Scan for the cell matching the given text and deliver its (x, y) coordinate at center. 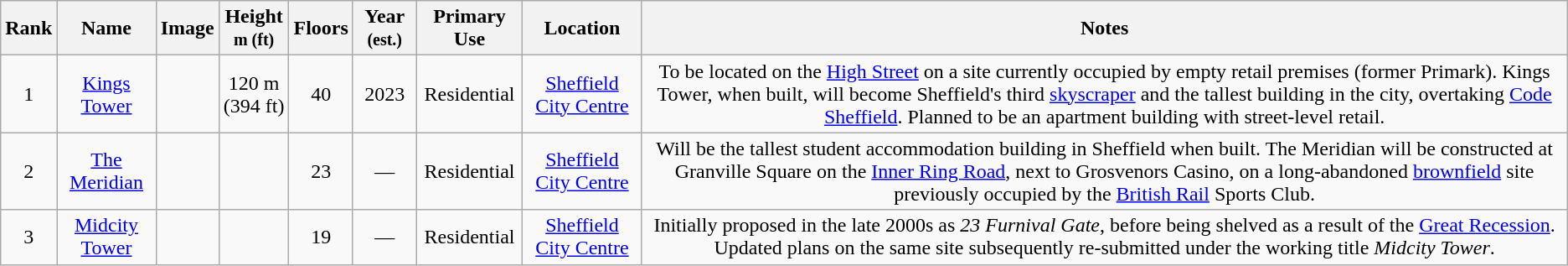
Notes (1104, 29)
Image (188, 29)
Location (582, 29)
120 m(394 ft) (254, 94)
2023 (384, 94)
Rank (28, 29)
The Meridian (106, 171)
Kings Tower (106, 94)
1 (28, 94)
40 (321, 94)
Primary Use (469, 29)
Year (est.) (384, 29)
23 (321, 171)
3 (28, 237)
Floors (321, 29)
Heightm (ft) (254, 29)
2 (28, 171)
Name (106, 29)
Midcity Tower (106, 237)
19 (321, 237)
